Return the [X, Y] coordinate for the center point of the cell that contains the specified text.  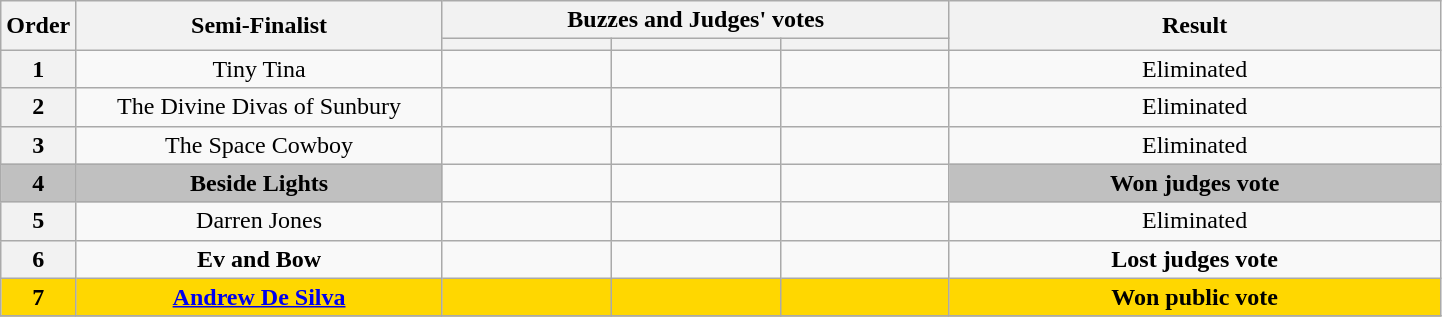
2 [38, 107]
The Space Cowboy [260, 145]
Order [38, 26]
The Divine Divas of Sunbury [260, 107]
Darren Jones [260, 221]
Tiny Tina [260, 69]
Beside Lights [260, 183]
4 [38, 183]
7 [38, 297]
5 [38, 221]
Ev and Bow [260, 259]
Lost judges vote [1194, 259]
3 [38, 145]
Won judges vote [1194, 183]
6 [38, 259]
Semi-Finalist [260, 26]
Buzzes and Judges' votes [696, 20]
Andrew De Silva [260, 297]
1 [38, 69]
Result [1194, 26]
Won public vote [1194, 297]
